Locate the cell with the specified text and output its [X, Y] center coordinate. 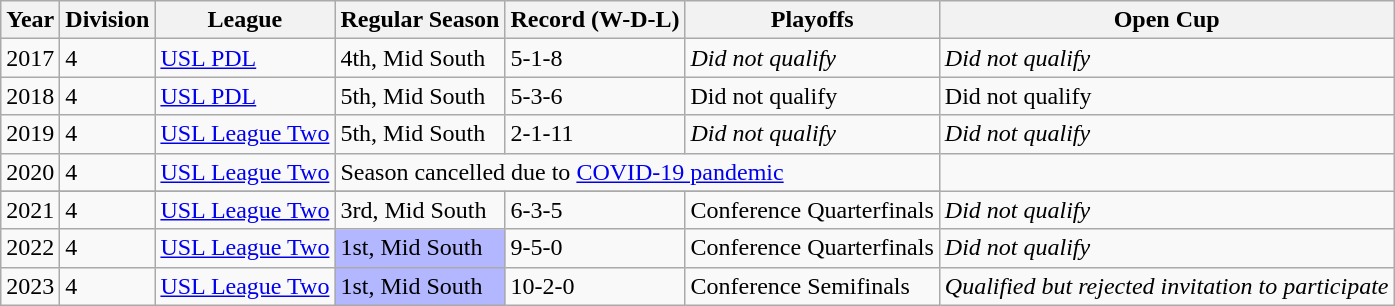
3rd, Mid South [420, 210]
Open Cup [1166, 20]
10-2-0 [595, 286]
Division [108, 20]
Record (W-D-L) [595, 20]
2021 [30, 210]
5-1-8 [595, 58]
2-1-11 [595, 134]
5-3-6 [595, 96]
Conference Semifinals [812, 286]
4th, Mid South [420, 58]
Year [30, 20]
League [245, 20]
2019 [30, 134]
2020 [30, 172]
2023 [30, 286]
6-3-5 [595, 210]
Playoffs [812, 20]
2022 [30, 248]
2017 [30, 58]
Qualified but rejected invitation to participate [1166, 286]
2018 [30, 96]
9-5-0 [595, 248]
Regular Season [420, 20]
Season cancelled due to COVID-19 pandemic [637, 172]
